Pinpoint the cell where the given text exists, returning its (X, Y) midpoint coordinate. 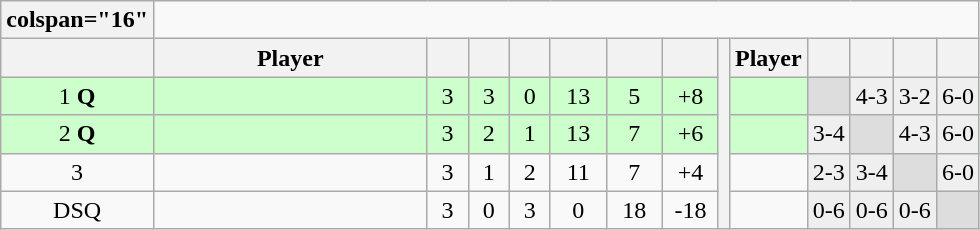
3-2 (914, 96)
-18 (690, 210)
5 (634, 96)
2 Q (78, 134)
+8 (690, 96)
1 Q (78, 96)
+6 (690, 134)
DSQ (78, 210)
+4 (690, 172)
11 (578, 172)
colspan="16" (78, 20)
2-3 (828, 172)
18 (634, 210)
